Find where the given text appears and provide that cell's center as [X, Y] coordinate. 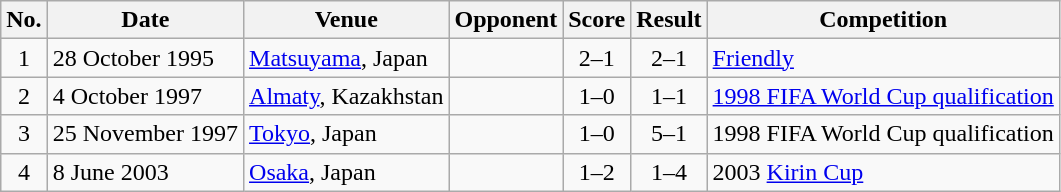
25 November 1997 [145, 134]
Score [597, 20]
2 [24, 96]
Competition [883, 20]
5–1 [669, 134]
3 [24, 134]
1–4 [669, 172]
4 [24, 172]
4 October 1997 [145, 96]
Osaka, Japan [346, 172]
1–2 [597, 172]
Opponent [506, 20]
Almaty, Kazakhstan [346, 96]
2003 Kirin Cup [883, 172]
28 October 1995 [145, 58]
No. [24, 20]
8 June 2003 [145, 172]
1 [24, 58]
Result [669, 20]
1–1 [669, 96]
Friendly [883, 58]
Matsuyama, Japan [346, 58]
Date [145, 20]
Venue [346, 20]
Tokyo, Japan [346, 134]
